Find where the given text appears and provide that cell's center as (x, y) coordinate. 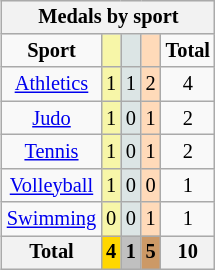
5 (151, 253)
Volleyball (52, 185)
Judo (52, 118)
Athletics (52, 84)
Medals by sport (108, 17)
Sport (52, 51)
Tennis (52, 152)
10 (188, 253)
Swimming (52, 219)
